For the text-containing cell, return its midpoint in [X, Y] coordinate format. 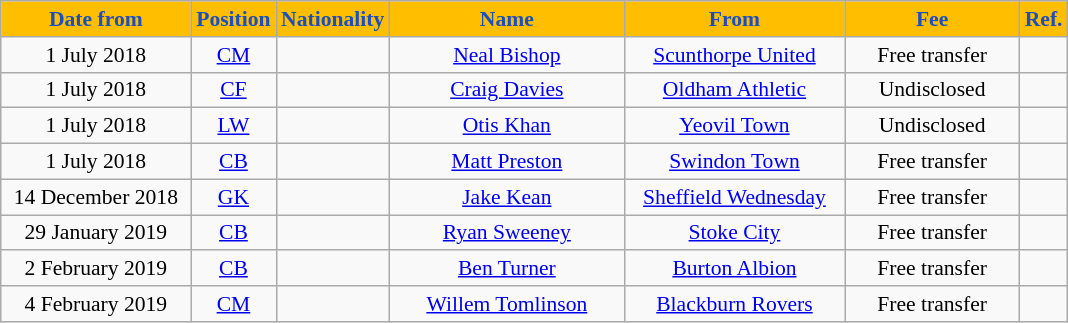
Fee [932, 19]
LW [234, 126]
29 January 2019 [96, 233]
Yeovil Town [734, 126]
Otis Khan [506, 126]
Ref. [1044, 19]
CF [234, 90]
Sheffield Wednesday [734, 197]
Date from [96, 19]
Position [234, 19]
From [734, 19]
Stoke City [734, 233]
Scunthorpe United [734, 55]
2 February 2019 [96, 269]
Ben Turner [506, 269]
Neal Bishop [506, 55]
Burton Albion [734, 269]
Oldham Athletic [734, 90]
Nationality [332, 19]
Jake Kean [506, 197]
Swindon Town [734, 162]
Matt Preston [506, 162]
4 February 2019 [96, 304]
Name [506, 19]
Ryan Sweeney [506, 233]
Craig Davies [506, 90]
GK [234, 197]
Willem Tomlinson [506, 304]
14 December 2018 [96, 197]
Blackburn Rovers [734, 304]
